Search for the cell housing the specified text and yield its [x, y] center coordinate. 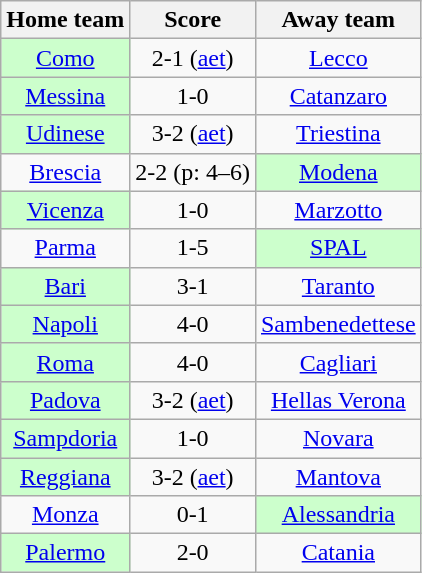
2-2 (p: 4–6) [193, 172]
Brescia [66, 172]
Catania [338, 553]
Messina [66, 96]
Padova [66, 400]
SPAL [338, 248]
Hellas Verona [338, 400]
Score [193, 20]
Catanzaro [338, 96]
Alessandria [338, 515]
Udinese [66, 134]
2-1 (aet) [193, 58]
2-0 [193, 553]
Roma [66, 362]
Palermo [66, 553]
1-5 [193, 248]
Away team [338, 20]
Como [66, 58]
3-1 [193, 286]
Bari [66, 286]
Modena [338, 172]
Marzotto [338, 210]
Home team [66, 20]
Taranto [338, 286]
Novara [338, 438]
0-1 [193, 515]
Mantova [338, 477]
Parma [66, 248]
Lecco [338, 58]
Sampdoria [66, 438]
Napoli [66, 324]
Vicenza [66, 210]
Sambenedettese [338, 324]
Triestina [338, 134]
Cagliari [338, 362]
Reggiana [66, 477]
Monza [66, 515]
